Pinpoint the cell where the given text exists, returning its [x, y] midpoint coordinate. 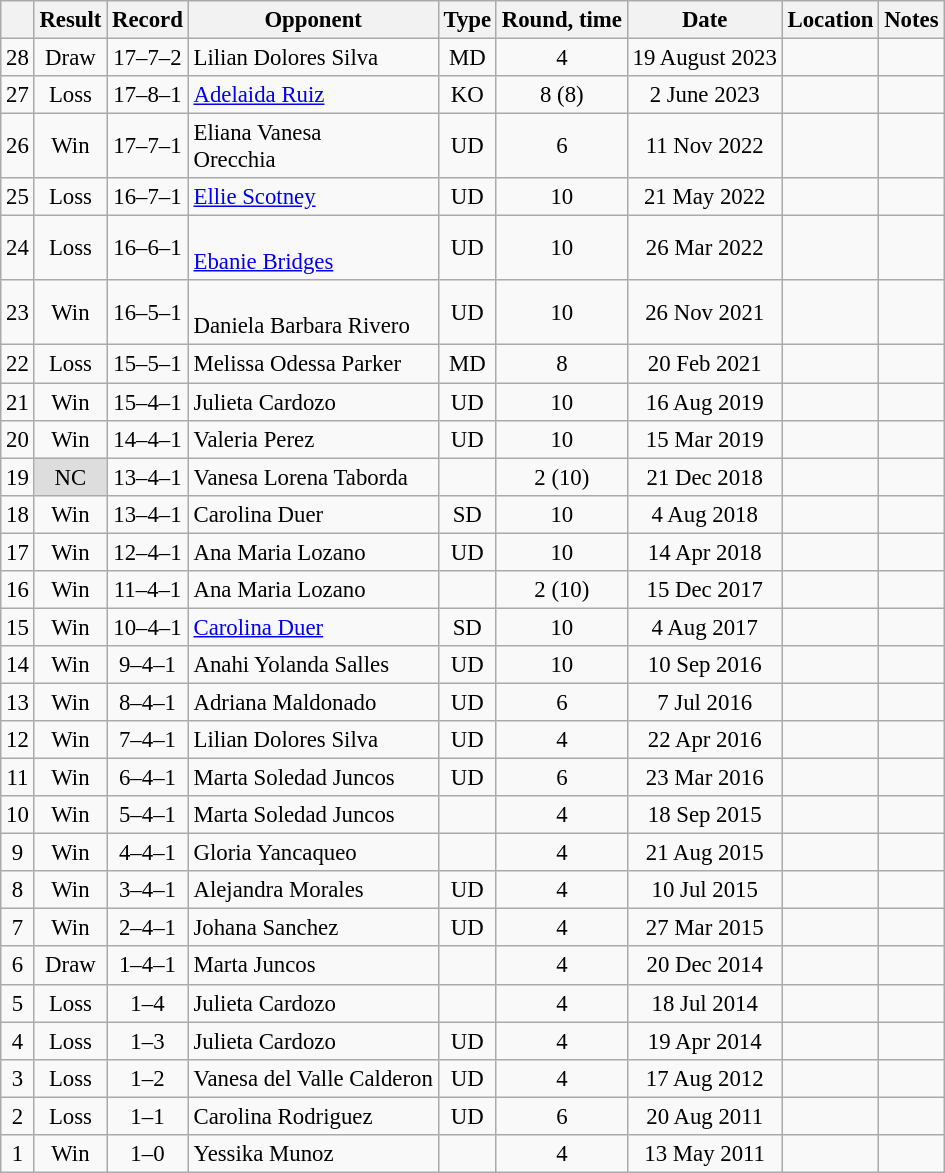
Eliana VanesaOrecchia [313, 146]
3 [18, 1078]
1–3 [148, 1041]
19 [18, 477]
16–5–1 [148, 312]
15 [18, 627]
Valeria Perez [313, 439]
Opponent [313, 20]
10 Jul 2015 [704, 890]
1–4–1 [148, 966]
12 [18, 740]
11–4–1 [148, 590]
7–4–1 [148, 740]
18 Jul 2014 [704, 1003]
4 Aug 2018 [704, 514]
Ebanie Bridges [313, 248]
10 Sep 2016 [704, 665]
Notes [912, 20]
18 Sep 2015 [704, 815]
21 Dec 2018 [704, 477]
Johana Sanchez [313, 928]
2–4–1 [148, 928]
21 May 2022 [704, 197]
16 [18, 590]
9–4–1 [148, 665]
24 [18, 248]
17 Aug 2012 [704, 1078]
17–8–1 [148, 95]
20 Dec 2014 [704, 966]
13 [18, 702]
Adriana Maldonado [313, 702]
6–4–1 [148, 778]
1–4 [148, 1003]
Adelaida Ruiz [313, 95]
8–4–1 [148, 702]
1–1 [148, 1116]
Vanesa del Valle Calderon [313, 1078]
1–2 [148, 1078]
14 Apr 2018 [704, 552]
Anahi Yolanda Salles [313, 665]
11 Nov 2022 [704, 146]
16–6–1 [148, 248]
7 Jul 2016 [704, 702]
16–7–1 [148, 197]
26 Mar 2022 [704, 248]
2 June 2023 [704, 95]
Vanesa Lorena Taborda [313, 477]
22 [18, 364]
26 [18, 146]
15–4–1 [148, 402]
1 [18, 1154]
Record [148, 20]
Type [467, 20]
Gloria Yancaqueo [313, 853]
KO [467, 95]
20 Feb 2021 [704, 364]
25 [18, 197]
8 (8) [562, 95]
Round, time [562, 20]
7 [18, 928]
4 Aug 2017 [704, 627]
23 Mar 2016 [704, 778]
23 [18, 312]
17–7–1 [148, 146]
Alejandra Morales [313, 890]
Daniela Barbara Rivero [313, 312]
Carolina Rodriguez [313, 1116]
Marta Juncos [313, 966]
11 [18, 778]
Result [70, 20]
12–4–1 [148, 552]
22 Apr 2016 [704, 740]
NC [70, 477]
5–4–1 [148, 815]
19 Apr 2014 [704, 1041]
26 Nov 2021 [704, 312]
27 [18, 95]
17–7–2 [148, 58]
9 [18, 853]
15 Dec 2017 [704, 590]
16 Aug 2019 [704, 402]
5 [18, 1003]
17 [18, 552]
21 Aug 2015 [704, 853]
10–4–1 [148, 627]
1–0 [148, 1154]
15–5–1 [148, 364]
27 Mar 2015 [704, 928]
13 May 2011 [704, 1154]
14–4–1 [148, 439]
Location [830, 20]
14 [18, 665]
Ellie Scotney [313, 197]
20 Aug 2011 [704, 1116]
19 August 2023 [704, 58]
Melissa Odessa Parker [313, 364]
Date [704, 20]
20 [18, 439]
18 [18, 514]
15 Mar 2019 [704, 439]
2 [18, 1116]
28 [18, 58]
Yessika Munoz [313, 1154]
4–4–1 [148, 853]
21 [18, 402]
3–4–1 [148, 890]
